Scan for the cell matching the given text and deliver its (X, Y) coordinate at center. 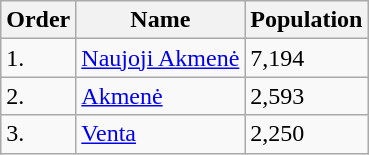
7,194 (306, 58)
2. (38, 96)
Order (38, 20)
Akmenė (160, 96)
Population (306, 20)
Naujoji Akmenė (160, 58)
2,250 (306, 134)
Venta (160, 134)
2,593 (306, 96)
3. (38, 134)
Name (160, 20)
1. (38, 58)
